Identify which cell holds the provided text, then report its (x, y) central coordinate. 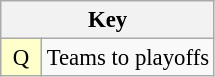
Teams to playoffs (128, 58)
Q (22, 58)
Key (108, 20)
